Detect which cell encompasses the target text, then output its (X, Y) center coordinate. 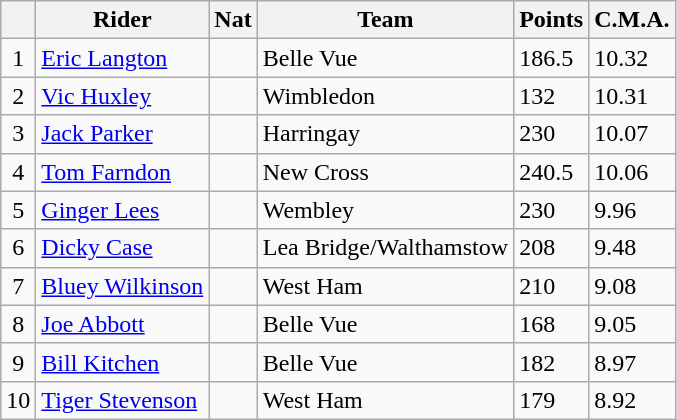
Eric Langton (122, 58)
3 (18, 134)
10 (18, 400)
168 (552, 324)
7 (18, 286)
10.32 (632, 58)
Joe Abbott (122, 324)
9 (18, 362)
Wimbledon (385, 96)
210 (552, 286)
8.97 (632, 362)
5 (18, 210)
Bill Kitchen (122, 362)
Ginger Lees (122, 210)
10.07 (632, 134)
9.08 (632, 286)
182 (552, 362)
Team (385, 20)
2 (18, 96)
186.5 (552, 58)
Rider (122, 20)
Vic Huxley (122, 96)
C.M.A. (632, 20)
New Cross (385, 172)
240.5 (552, 172)
132 (552, 96)
4 (18, 172)
Dicky Case (122, 248)
Lea Bridge/Walthamstow (385, 248)
Points (552, 20)
208 (552, 248)
1 (18, 58)
Jack Parker (122, 134)
Wembley (385, 210)
Tiger Stevenson (122, 400)
9.48 (632, 248)
10.06 (632, 172)
10.31 (632, 96)
Bluey Wilkinson (122, 286)
Nat (233, 20)
6 (18, 248)
8 (18, 324)
9.05 (632, 324)
Harringay (385, 134)
Tom Farndon (122, 172)
9.96 (632, 210)
8.92 (632, 400)
179 (552, 400)
